Scan for the cell matching the given text and deliver its (x, y) coordinate at center. 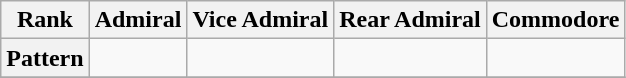
Pattern (45, 58)
Commodore (556, 20)
Rear Admiral (410, 20)
Vice Admiral (260, 20)
Rank (45, 20)
Admiral (138, 20)
